Extract the (X, Y) coordinate from the center of the cell holding the provided text.  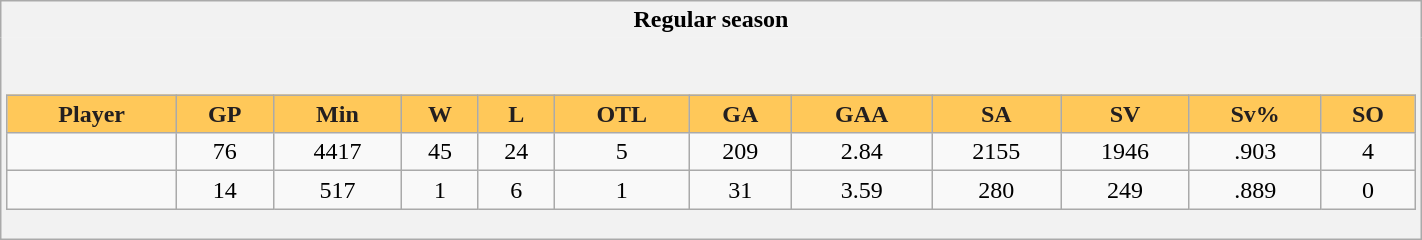
45 (440, 152)
76 (224, 152)
L (516, 114)
W (440, 114)
SV (1126, 114)
4 (1368, 152)
209 (740, 152)
GA (740, 114)
4417 (338, 152)
.903 (1255, 152)
14 (224, 190)
3.59 (862, 190)
517 (338, 190)
6 (516, 190)
2155 (996, 152)
24 (516, 152)
Min (338, 114)
0 (1368, 190)
Regular season (711, 20)
Sv% (1255, 114)
249 (1126, 190)
Player (92, 114)
SA (996, 114)
GAA (862, 114)
SO (1368, 114)
.889 (1255, 190)
1946 (1126, 152)
Player GP Min W L OTL GA GAA SA SV Sv% SO 76 4417 45 24 5 209 2.84 2155 1946 .903 4 14 517 1 6 1 31 3.59 280 249 .889 0 (711, 138)
31 (740, 190)
280 (996, 190)
GP (224, 114)
OTL (622, 114)
2.84 (862, 152)
5 (622, 152)
